Scan for the cell matching the given text and deliver its [x, y] coordinate at center. 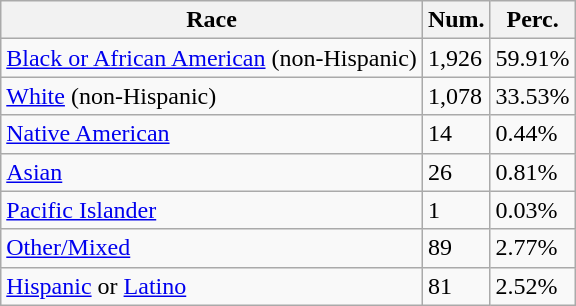
81 [456, 286]
1,078 [456, 96]
Pacific Islander [212, 210]
Native American [212, 134]
Hispanic or Latino [212, 286]
1 [456, 210]
Num. [456, 20]
0.03% [532, 210]
14 [456, 134]
33.53% [532, 96]
89 [456, 248]
1,926 [456, 58]
59.91% [532, 58]
26 [456, 172]
0.44% [532, 134]
0.81% [532, 172]
Perc. [532, 20]
Black or African American (non-Hispanic) [212, 58]
White (non-Hispanic) [212, 96]
Other/Mixed [212, 248]
2.52% [532, 286]
Race [212, 20]
2.77% [532, 248]
Asian [212, 172]
